Return (x, y) of the center of cell containing provided text 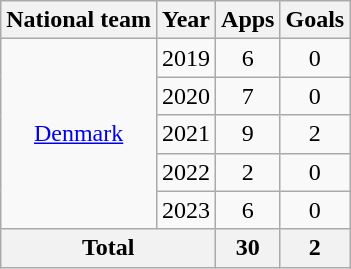
Year (186, 20)
2020 (186, 96)
Apps (248, 20)
30 (248, 248)
National team (79, 20)
Goals (315, 20)
2021 (186, 134)
Total (108, 248)
2022 (186, 172)
7 (248, 96)
Denmark (79, 134)
9 (248, 134)
2023 (186, 210)
2019 (186, 58)
